Pinpoint the cell where the given text exists, returning its (x, y) midpoint coordinate. 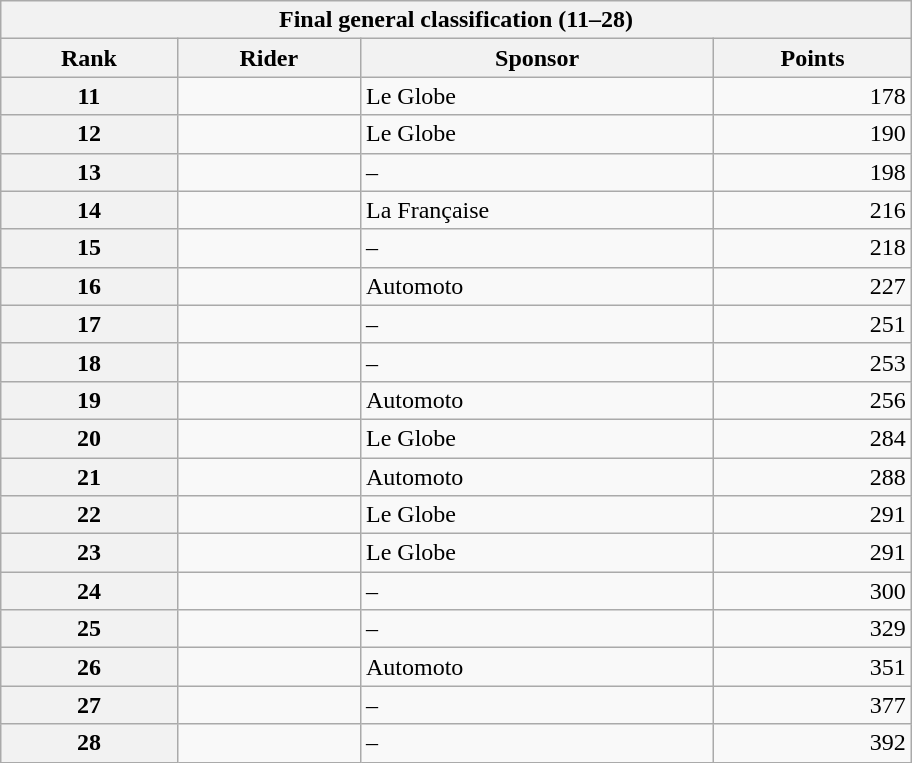
27 (89, 705)
25 (89, 629)
Points (813, 58)
256 (813, 400)
377 (813, 705)
Rank (89, 58)
15 (89, 248)
17 (89, 324)
251 (813, 324)
19 (89, 400)
284 (813, 438)
216 (813, 210)
16 (89, 286)
18 (89, 362)
288 (813, 477)
329 (813, 629)
28 (89, 743)
26 (89, 667)
21 (89, 477)
12 (89, 134)
227 (813, 286)
351 (813, 667)
La Française (536, 210)
22 (89, 515)
24 (89, 591)
253 (813, 362)
190 (813, 134)
198 (813, 172)
11 (89, 96)
178 (813, 96)
Sponsor (536, 58)
20 (89, 438)
13 (89, 172)
Rider (268, 58)
218 (813, 248)
392 (813, 743)
300 (813, 591)
23 (89, 553)
Final general classification (11–28) (456, 20)
14 (89, 210)
